Scan for the cell matching the given text and deliver its [x, y] coordinate at center. 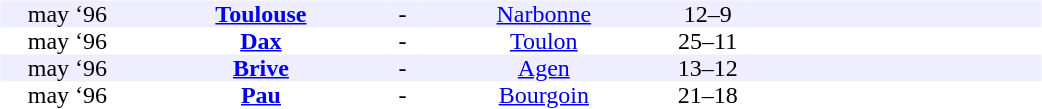
Narbonne [544, 14]
21–18 [708, 96]
12–9 [708, 14]
Toulon [544, 42]
Toulouse [260, 14]
Bourgoin [544, 96]
Agen [544, 68]
Pau [260, 96]
25–11 [708, 42]
Dax [260, 42]
Brive [260, 68]
13–12 [708, 68]
